Extract the (X, Y) coordinate from the center of the cell holding the provided text.  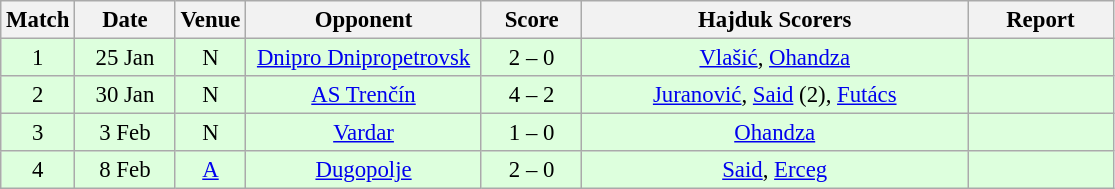
4 – 2 (532, 95)
Score (532, 20)
Opponent (364, 20)
8 Feb (126, 170)
A (210, 170)
1 (38, 58)
Said, Erceg (775, 170)
2 (38, 95)
Venue (210, 20)
Vlašić, Ohandza (775, 58)
Dnipro Dnipropetrovsk (364, 58)
25 Jan (126, 58)
Report (1041, 20)
4 (38, 170)
Dugopolje (364, 170)
30 Jan (126, 95)
Juranović, Said (2), Futács (775, 95)
AS Trenčín (364, 95)
Match (38, 20)
Date (126, 20)
Hajduk Scorers (775, 20)
Ohandza (775, 133)
Vardar (364, 133)
1 – 0 (532, 133)
3 (38, 133)
3 Feb (126, 133)
